Pinpoint the cell where the given text exists, returning its (X, Y) midpoint coordinate. 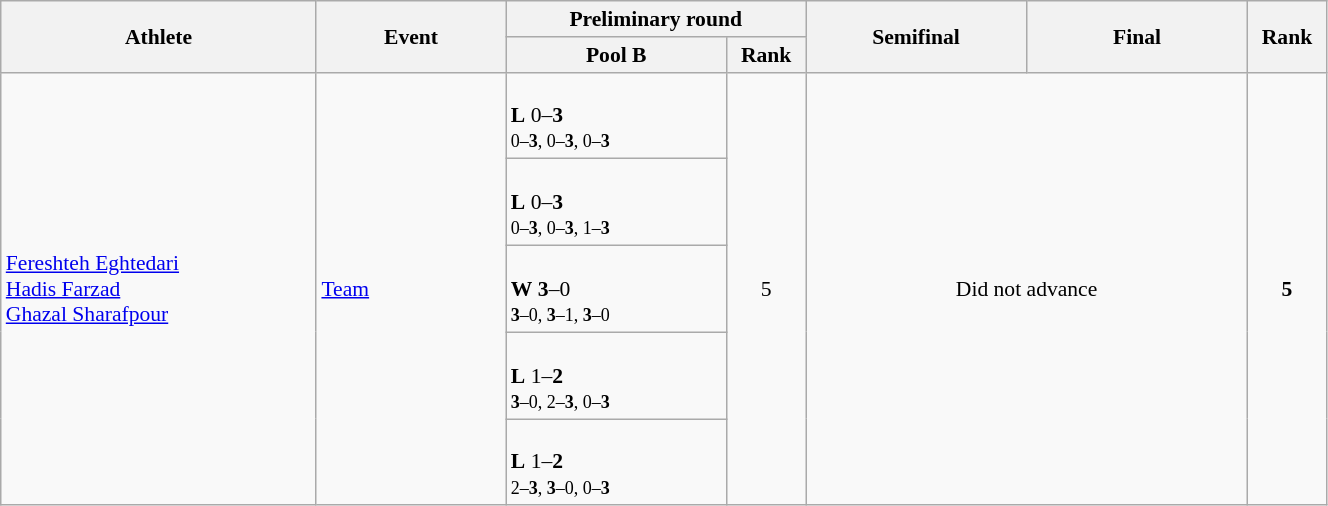
Pool B (616, 55)
W 3–03–0, 3–1, 3–0 (616, 290)
Athlete (159, 36)
L 1–22–3, 3–0, 0–3 (616, 462)
Event (410, 36)
L 0–30–3, 0–3, 1–3 (616, 202)
Did not advance (1027, 288)
Preliminary round (656, 19)
Fereshteh EghtedariHadis FarzadGhazal Sharafpour (159, 288)
L 0–30–3, 0–3, 0–3 (616, 116)
Semifinal (916, 36)
Final (1138, 36)
L 1–23–0, 2–3, 0–3 (616, 376)
Team (410, 288)
